Detect which cell encompasses the target text, then output its (X, Y) center coordinate. 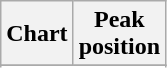
Peakposition (119, 34)
Chart (37, 34)
